Return the [X, Y] coordinate for the center point of the cell that contains the specified text.  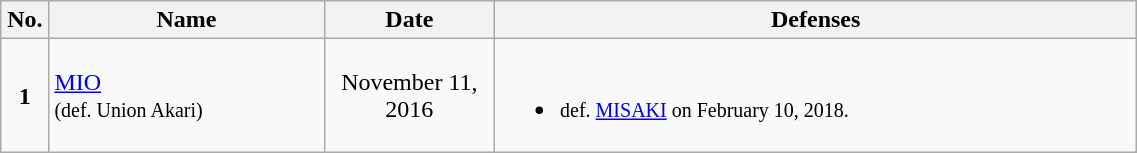
Date [409, 20]
MIO(def. Union Akari) [186, 96]
Defenses [816, 20]
Name [186, 20]
1 [25, 96]
November 11, 2016 [409, 96]
No. [25, 20]
def. MISAKI on February 10, 2018. [816, 96]
